For the text-containing cell, return its midpoint in [X, Y] coordinate format. 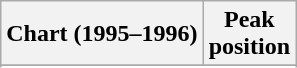
Chart (1995–1996) [102, 34]
Peakposition [249, 34]
